Scan for the cell matching the given text and deliver its [x, y] coordinate at center. 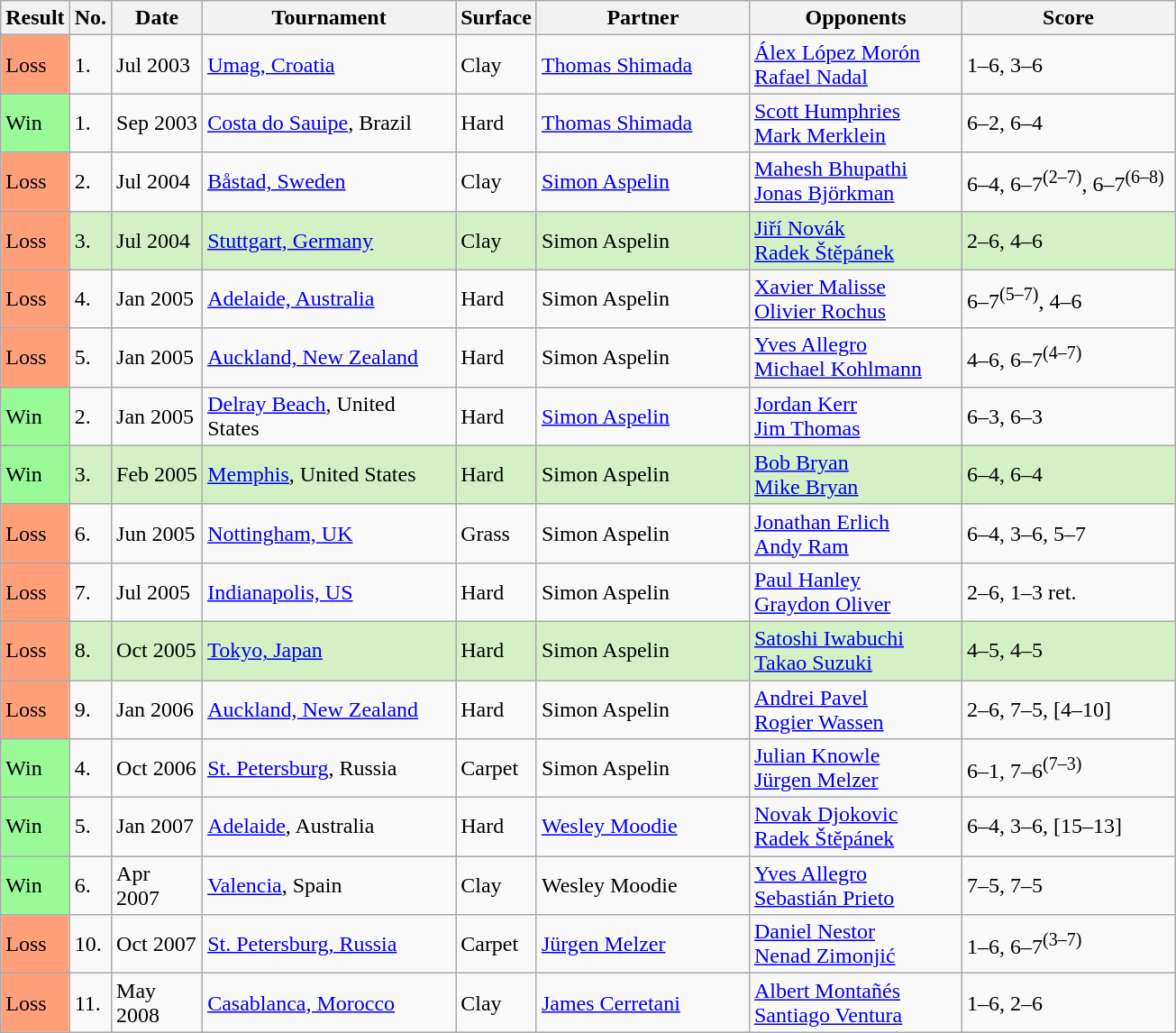
Casablanca, Morocco [330, 1002]
6–7(5–7), 4–6 [1069, 299]
2–6, 1–3 ret. [1069, 591]
Bob Bryan Mike Bryan [855, 474]
James Cerretani [643, 1002]
Opponents [855, 18]
Indianapolis, US [330, 591]
Tokyo, Japan [330, 651]
Sep 2003 [157, 123]
May 2008 [157, 1002]
4–5, 4–5 [1069, 651]
Result [35, 18]
Umag, Croatia [330, 65]
6–1, 7–6(7–3) [1069, 768]
6–4, 3–6, [15–13] [1069, 827]
2–6, 4–6 [1069, 240]
Grass [497, 534]
Jonathan Erlich Andy Ram [855, 534]
8. [90, 651]
Jun 2005 [157, 534]
Daniel Nestor Nenad Zimonjić [855, 945]
Mahesh Bhupathi Jonas Björkman [855, 182]
Surface [497, 18]
Tournament [330, 18]
6–4, 6–4 [1069, 474]
Oct 2007 [157, 945]
Novak Djokovic Radek Štěpánek [855, 827]
Feb 2005 [157, 474]
10. [90, 945]
Partner [643, 18]
Nottingham, UK [330, 534]
1–6, 6–7(3–7) [1069, 945]
Jul 2003 [157, 65]
4–6, 6–7(4–7) [1069, 357]
Xavier Malisse Olivier Rochus [855, 299]
Satoshi Iwabuchi Takao Suzuki [855, 651]
6–3, 6–3 [1069, 416]
Julian Knowle Jürgen Melzer [855, 768]
Andrei Pavel Rogier Wassen [855, 708]
Apr 2007 [157, 885]
7. [90, 591]
Jan 2007 [157, 827]
6–2, 6–4 [1069, 123]
Date [157, 18]
Jürgen Melzer [643, 945]
1–6, 3–6 [1069, 65]
Jul 2005 [157, 591]
11. [90, 1002]
6–4, 6–7(2–7), 6–7(6–8) [1069, 182]
Båstad, Sweden [330, 182]
Score [1069, 18]
Yves Allegro Michael Kohlmann [855, 357]
No. [90, 18]
7–5, 7–5 [1069, 885]
1–6, 2–6 [1069, 1002]
Delray Beach, United States [330, 416]
Paul Hanley Graydon Oliver [855, 591]
6–4, 3–6, 5–7 [1069, 534]
Oct 2005 [157, 651]
Albert Montañés Santiago Ventura [855, 1002]
Memphis, United States [330, 474]
Jiří Novák Radek Štěpánek [855, 240]
Oct 2006 [157, 768]
2–6, 7–5, [4–10] [1069, 708]
Yves Allegro Sebastián Prieto [855, 885]
Valencia, Spain [330, 885]
9. [90, 708]
Álex López Morón Rafael Nadal [855, 65]
Scott Humphries Mark Merklein [855, 123]
Costa do Sauipe, Brazil [330, 123]
Jordan Kerr Jim Thomas [855, 416]
Jan 2006 [157, 708]
Stuttgart, Germany [330, 240]
